From the cell containing the given text, extract its center point as (X, Y) coordinate. 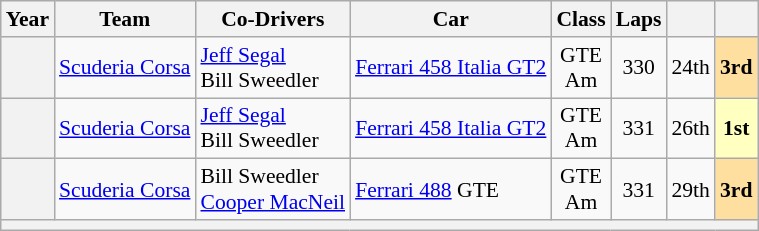
24th (690, 68)
29th (690, 190)
26th (690, 128)
Class (580, 19)
330 (639, 68)
Bill Sweedler Cooper MacNeil (272, 190)
1st (736, 128)
Team (124, 19)
Laps (639, 19)
Year (28, 19)
Ferrari 488 GTE (450, 190)
Co-Drivers (272, 19)
Car (450, 19)
